For the text-containing cell, return its midpoint in (x, y) coordinate format. 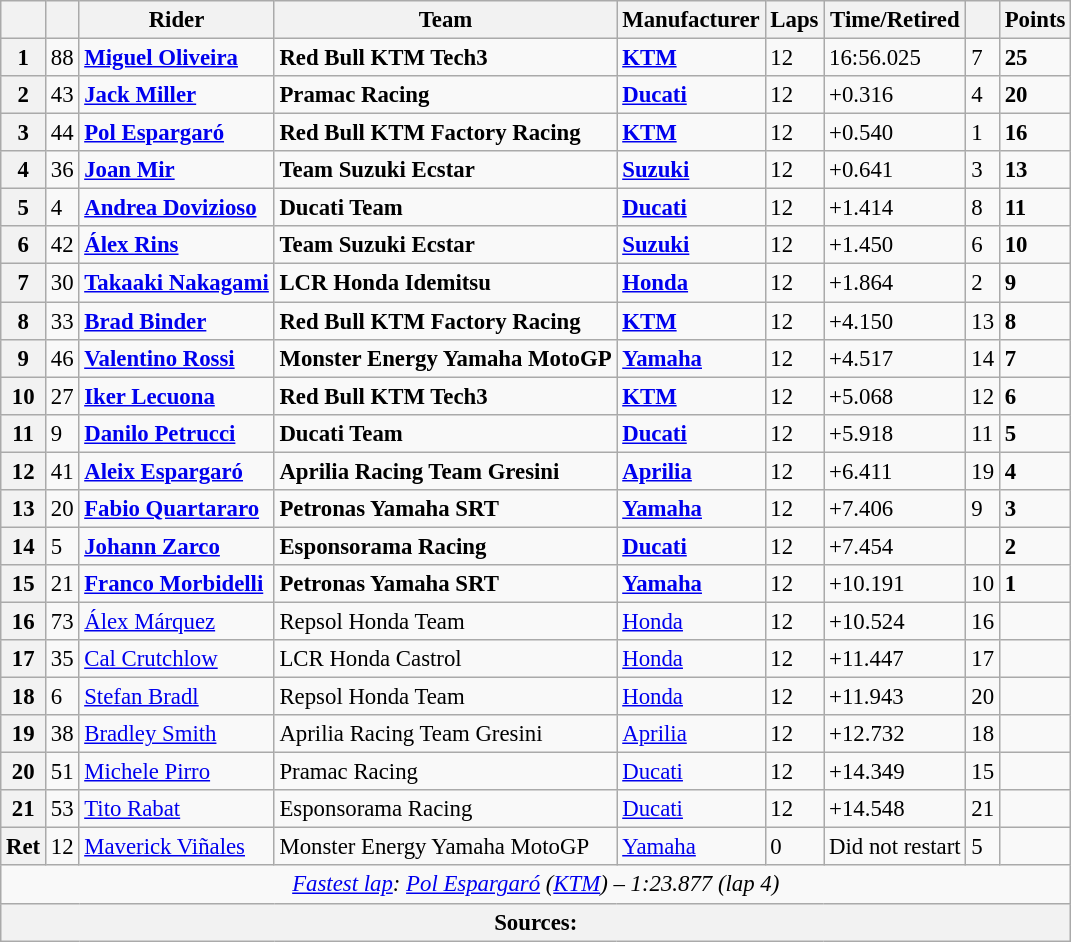
Sources: (536, 922)
Rider (176, 20)
+7.406 (895, 509)
Pol Espargaró (176, 133)
+0.540 (895, 133)
0 (794, 847)
+4.150 (895, 321)
+1.414 (895, 208)
16:56.025 (895, 58)
Time/Retired (895, 20)
Franco Morbidelli (176, 584)
51 (62, 772)
+5.068 (895, 396)
Laps (794, 20)
Álex Rins (176, 245)
+1.864 (895, 283)
Did not restart (895, 847)
Michele Pirro (176, 772)
Jack Miller (176, 95)
+7.454 (895, 546)
Bradley Smith (176, 734)
Manufacturer (691, 20)
Cal Crutchlow (176, 659)
43 (62, 95)
+14.349 (895, 772)
LCR Honda Castrol (446, 659)
36 (62, 170)
+0.316 (895, 95)
+11.447 (895, 659)
Brad Binder (176, 321)
44 (62, 133)
Iker Lecuona (176, 396)
27 (62, 396)
Ret (24, 847)
Valentino Rossi (176, 358)
73 (62, 621)
Fastest lap: Pol Espargaró (KTM) – 1:23.877 (lap 4) (536, 885)
LCR Honda Idemitsu (446, 283)
+12.732 (895, 734)
Tito Rabat (176, 809)
+10.524 (895, 621)
42 (62, 245)
Fabio Quartararo (176, 509)
+6.411 (895, 471)
+14.548 (895, 809)
Andrea Dovizioso (176, 208)
Points (1034, 20)
38 (62, 734)
41 (62, 471)
Álex Márquez (176, 621)
Stefan Bradl (176, 697)
35 (62, 659)
+11.943 (895, 697)
Maverick Viñales (176, 847)
+1.450 (895, 245)
Johann Zarco (176, 546)
46 (62, 358)
30 (62, 283)
Joan Mir (176, 170)
Takaaki Nakagami (176, 283)
53 (62, 809)
Team (446, 20)
+0.641 (895, 170)
88 (62, 58)
+5.918 (895, 433)
33 (62, 321)
Danilo Petrucci (176, 433)
25 (1034, 58)
Miguel Oliveira (176, 58)
Aleix Espargaró (176, 471)
+4.517 (895, 358)
+10.191 (895, 584)
